From the cell containing the given text, extract its center point as [x, y] coordinate. 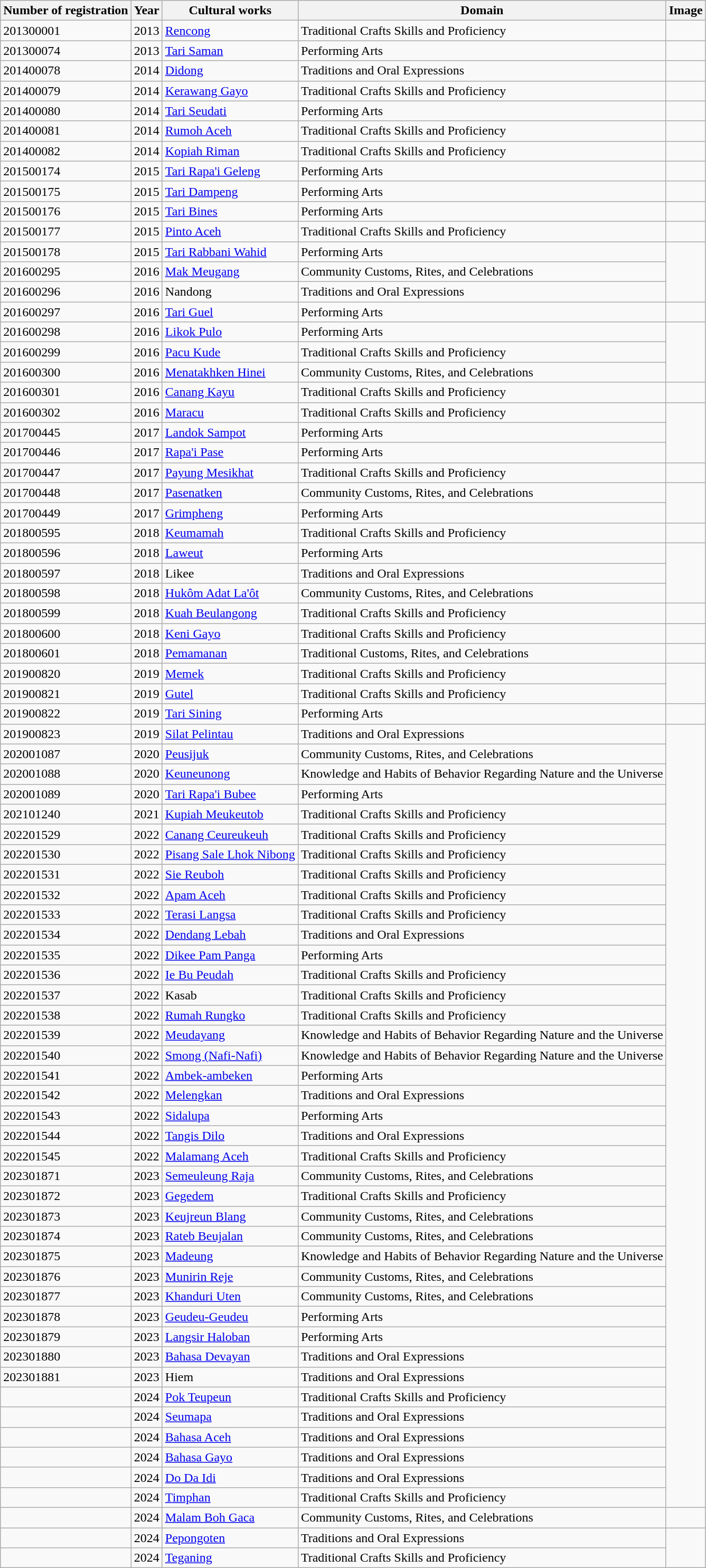
Malam Boh Gaca [230, 1517]
202301874 [65, 1236]
202301873 [65, 1216]
Canang Ceureukeuh [230, 834]
Pok Teupeun [230, 1397]
Rencong [230, 31]
Likok Pulo [230, 332]
201800601 [65, 654]
202301875 [65, 1257]
Ambek-ambeken [230, 1075]
Tari Seudati [230, 111]
Apam Aceh [230, 895]
Malamang Aceh [230, 1156]
Likee [230, 573]
Munirin Reje [230, 1277]
Rumoh Aceh [230, 131]
201800597 [65, 573]
Terasi Langsa [230, 915]
202301872 [65, 1196]
Gutel [230, 694]
Khanduri Uten [230, 1297]
201500178 [65, 252]
Tari Bines [230, 211]
Number of registration [65, 11]
202201537 [65, 995]
201700446 [65, 452]
Rapa'i Pase [230, 452]
201900820 [65, 674]
Tari Rapa'i Bubee [230, 794]
Timphan [230, 1497]
Rateb Beujalan [230, 1236]
Tari Saman [230, 51]
Image [685, 11]
202301871 [65, 1176]
Langsir Haloban [230, 1337]
201400082 [65, 151]
201900823 [65, 734]
202001087 [65, 754]
201800595 [65, 533]
Smong (Nafi-Nafi) [230, 1055]
Pepongoten [230, 1538]
202201543 [65, 1116]
202201533 [65, 915]
201400079 [65, 91]
202301877 [65, 1297]
Hiem [230, 1377]
Pacu Kude [230, 352]
201600302 [65, 412]
202301878 [65, 1317]
Year [147, 11]
201700445 [65, 432]
202201536 [65, 975]
201600295 [65, 272]
202001089 [65, 794]
Keumamah [230, 533]
201700449 [65, 513]
Teganing [230, 1558]
Keujreun Blang [230, 1216]
Didong [230, 71]
201300074 [65, 51]
201500177 [65, 231]
Grimpheng [230, 513]
202201542 [65, 1095]
Pasenatken [230, 493]
Geudeu-Geudeu [230, 1317]
Tangis Dilo [230, 1136]
202301876 [65, 1277]
Domain [482, 11]
202301881 [65, 1377]
202201530 [65, 854]
2021 [147, 814]
Madeung [230, 1257]
Tari Dampeng [230, 191]
201600301 [65, 392]
Sidalupa [230, 1116]
201400080 [65, 111]
Traditional Customs, Rites, and Celebrations [482, 654]
202201540 [65, 1055]
202201535 [65, 955]
202201532 [65, 895]
202301880 [65, 1357]
Tari Rabbani Wahid [230, 252]
Mak Meugang [230, 272]
201600300 [65, 372]
202301879 [65, 1337]
201600297 [65, 312]
Semeuleung Raja [230, 1176]
Maracu [230, 412]
Tari Rapa'i Geleng [230, 171]
Bahasa Gayo [230, 1457]
202201538 [65, 1015]
Pinto Aceh [230, 231]
Cultural works [230, 11]
Kupiah Meukeutob [230, 814]
Dikee Pam Panga [230, 955]
Peusijuk [230, 754]
Kuah Beulangong [230, 613]
Bahasa Aceh [230, 1437]
Keni Gayo [230, 634]
Memek [230, 674]
201400081 [65, 131]
201600296 [65, 292]
201500176 [65, 211]
Laweut [230, 553]
202201541 [65, 1075]
Meudayang [230, 1035]
201600299 [65, 352]
201400078 [65, 71]
Hukôm Adat La'ôt [230, 593]
Nandong [230, 292]
201600298 [65, 332]
201300001 [65, 31]
201900822 [65, 714]
Canang Kayu [230, 392]
202201529 [65, 834]
201800596 [65, 553]
201900821 [65, 694]
201800600 [65, 634]
202201534 [65, 935]
Kasab [230, 995]
Seumapa [230, 1417]
Ie Bu Peudah [230, 975]
202201545 [65, 1156]
Rumah Rungko [230, 1015]
Gegedem [230, 1196]
Bahasa Devayan [230, 1357]
201700448 [65, 493]
Keuneunong [230, 774]
202201531 [65, 874]
Menatakhken Hinei [230, 372]
Landok Sampot [230, 432]
202201544 [65, 1136]
202201539 [65, 1035]
201800599 [65, 613]
202001088 [65, 774]
Do Da Idi [230, 1477]
201500175 [65, 191]
Sie Reuboh [230, 874]
Melengkan [230, 1095]
Kerawang Gayo [230, 91]
201700447 [65, 473]
Tari Guel [230, 312]
Kopiah Riman [230, 151]
Silat Pelintau [230, 734]
Tari Sining [230, 714]
Dendang Lebah [230, 935]
Pemamanan [230, 654]
201800598 [65, 593]
Pisang Sale Lhok Nibong [230, 854]
201500174 [65, 171]
202101240 [65, 814]
Payung Mesikhat [230, 473]
